Capture the cell that displays the provided text and extract its [X, Y] central coordinate. 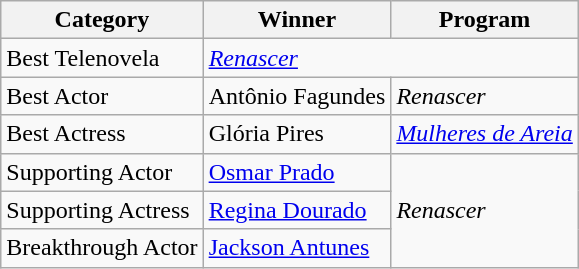
Osmar Prado [297, 172]
Winner [297, 20]
Jackson Antunes [297, 248]
Breakthrough Actor [102, 248]
Category [102, 20]
Program [484, 20]
Antônio Fagundes [297, 96]
Supporting Actress [102, 210]
Best Telenovela [102, 58]
Supporting Actor [102, 172]
Best Actress [102, 134]
Glória Pires [297, 134]
Best Actor [102, 96]
Mulheres de Areia [484, 134]
Regina Dourado [297, 210]
